Output the (X, Y) coordinate of the center of the cell containing the given text.  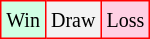
Draw (72, 20)
Win (24, 20)
Loss (126, 20)
